Find where the given text appears and provide that cell's center as (X, Y) coordinate. 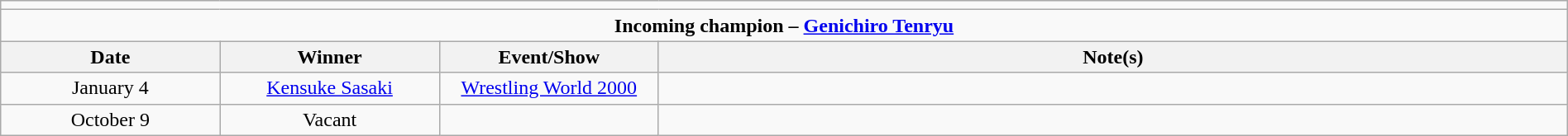
Event/Show (549, 57)
Note(s) (1113, 57)
Wrestling World 2000 (549, 88)
Winner (329, 57)
October 9 (111, 120)
January 4 (111, 88)
Kensuke Sasaki (329, 88)
Date (111, 57)
Incoming champion – Genichiro Tenryu (784, 26)
Vacant (329, 120)
